Extract the (x, y) coordinate from the center of the cell holding the provided text.  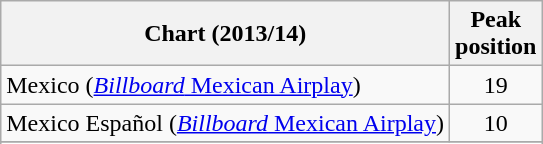
19 (496, 85)
Peakposition (496, 34)
10 (496, 123)
Mexico (Billboard Mexican Airplay) (226, 85)
Chart (2013/14) (226, 34)
Mexico Español (Billboard Mexican Airplay) (226, 123)
